Determine the [x, y] coordinate at the center of the cell enclosing the given text.  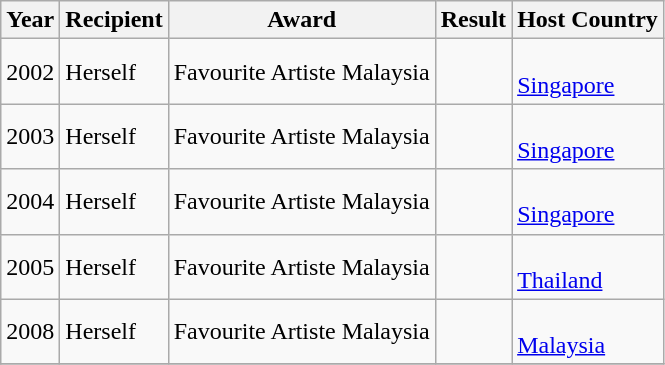
Result [473, 20]
2005 [30, 266]
Award [302, 20]
Malaysia [588, 332]
Recipient [114, 20]
Year [30, 20]
Host Country [588, 20]
2008 [30, 332]
Thailand [588, 266]
2003 [30, 136]
2002 [30, 72]
2004 [30, 202]
